Determine the (X, Y) coordinate at the center of the cell enclosing the given text.  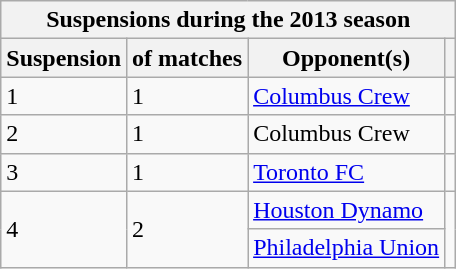
Suspension (64, 58)
Suspensions during the 2013 season (228, 20)
Houston Dynamo (346, 210)
3 (64, 172)
4 (64, 229)
Toronto FC (346, 172)
Philadelphia Union (346, 248)
of matches (188, 58)
Opponent(s) (346, 58)
